Extract the (x, y) coordinate from the center of the cell holding the provided text.  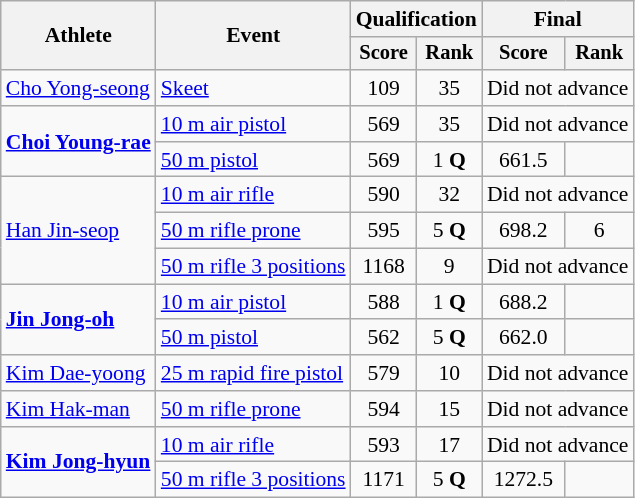
Final (558, 19)
25 m rapid fire pistol (254, 373)
590 (384, 195)
Kim Hak-man (78, 409)
593 (384, 445)
32 (450, 195)
588 (384, 302)
Qualification (416, 19)
Skeet (254, 88)
698.2 (524, 231)
661.5 (524, 160)
Jin Jong-oh (78, 320)
595 (384, 231)
17 (450, 445)
1171 (384, 480)
Han Jin-seop (78, 230)
10 (450, 373)
Cho Yong-seong (78, 88)
Kim Jong-hyun (78, 462)
Choi Young-rae (78, 142)
579 (384, 373)
1272.5 (524, 480)
688.2 (524, 302)
1168 (384, 267)
Athlete (78, 36)
662.0 (524, 338)
9 (450, 267)
Kim Dae-yoong (78, 373)
Event (254, 36)
562 (384, 338)
15 (450, 409)
6 (600, 231)
594 (384, 409)
109 (384, 88)
